For the text-containing cell, return its midpoint in [x, y] coordinate format. 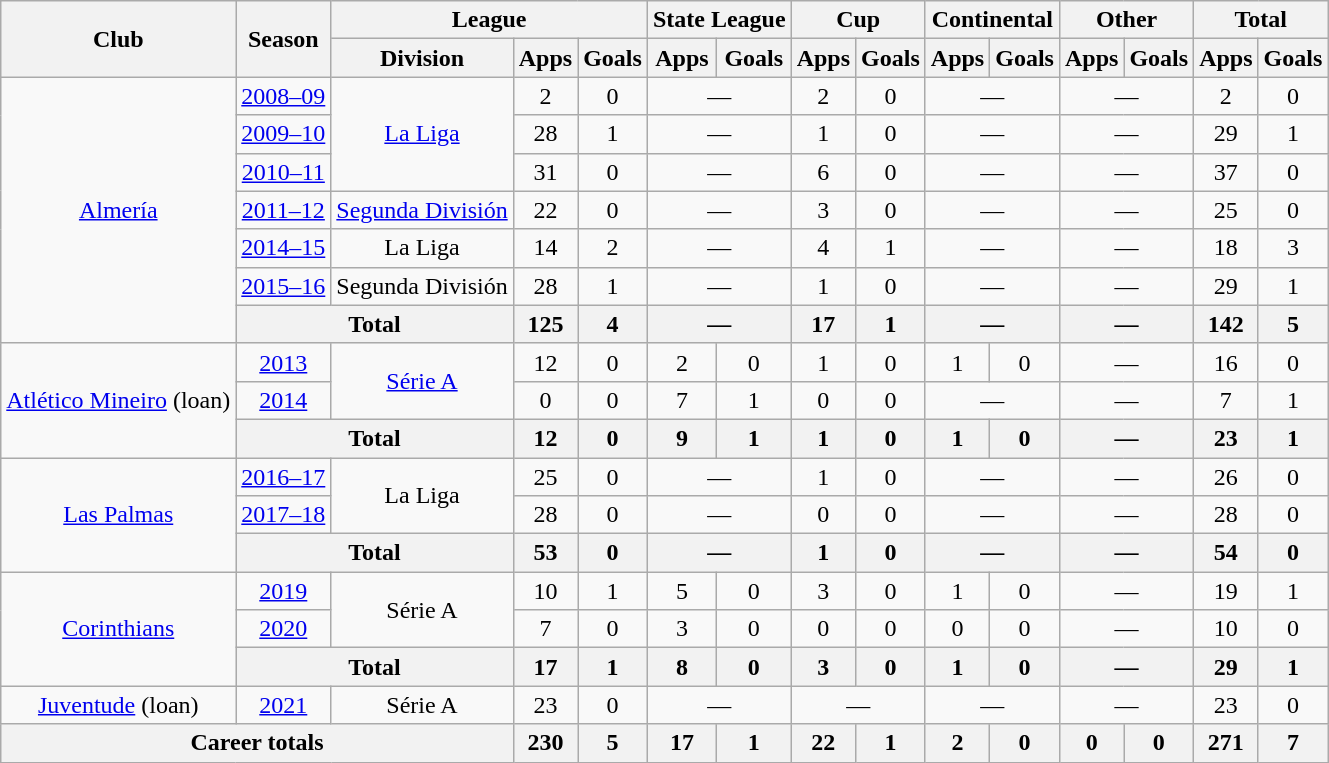
54 [1226, 553]
Season [284, 39]
Las Palmas [118, 515]
Almería [118, 210]
31 [545, 172]
14 [545, 248]
Cup [858, 20]
League [490, 20]
2020 [284, 629]
142 [1226, 324]
6 [823, 172]
230 [545, 743]
26 [1226, 477]
2016–17 [284, 477]
Juventude (loan) [118, 705]
Other [1126, 20]
271 [1226, 743]
2014–15 [284, 248]
Corinthians [118, 629]
2013 [284, 362]
Atlético Mineiro (loan) [118, 400]
16 [1226, 362]
2021 [284, 705]
19 [1226, 591]
2017–18 [284, 515]
Division [422, 58]
Club [118, 39]
53 [545, 553]
9 [682, 438]
Career totals [257, 743]
37 [1226, 172]
State League [719, 20]
2019 [284, 591]
2014 [284, 400]
8 [682, 667]
2011–12 [284, 210]
Continental [992, 20]
125 [545, 324]
2010–11 [284, 172]
18 [1226, 248]
2015–16 [284, 286]
2009–10 [284, 134]
2008–09 [284, 96]
